Return [X, Y] of the center of cell containing provided text 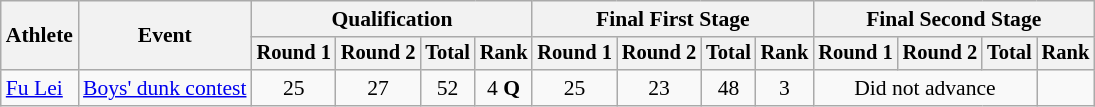
23 [659, 88]
Fu Lei [40, 88]
4 Q [504, 88]
27 [378, 88]
Final Second Stage [954, 19]
Event [165, 36]
52 [448, 88]
Boys' dunk contest [165, 88]
Qualification [392, 19]
3 [785, 88]
Final First Stage [672, 19]
Athlete [40, 36]
48 [728, 88]
Did not advance [924, 88]
